From the cell containing the given text, extract its center point as (x, y) coordinate. 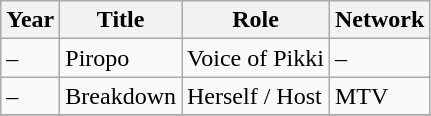
MTV (379, 96)
Voice of Pikki (256, 58)
Herself / Host (256, 96)
Breakdown (121, 96)
Role (256, 20)
Title (121, 20)
Year (30, 20)
Piropo (121, 58)
Network (379, 20)
